Provide the (X, Y) coordinate of the cell's center where the given text is located.  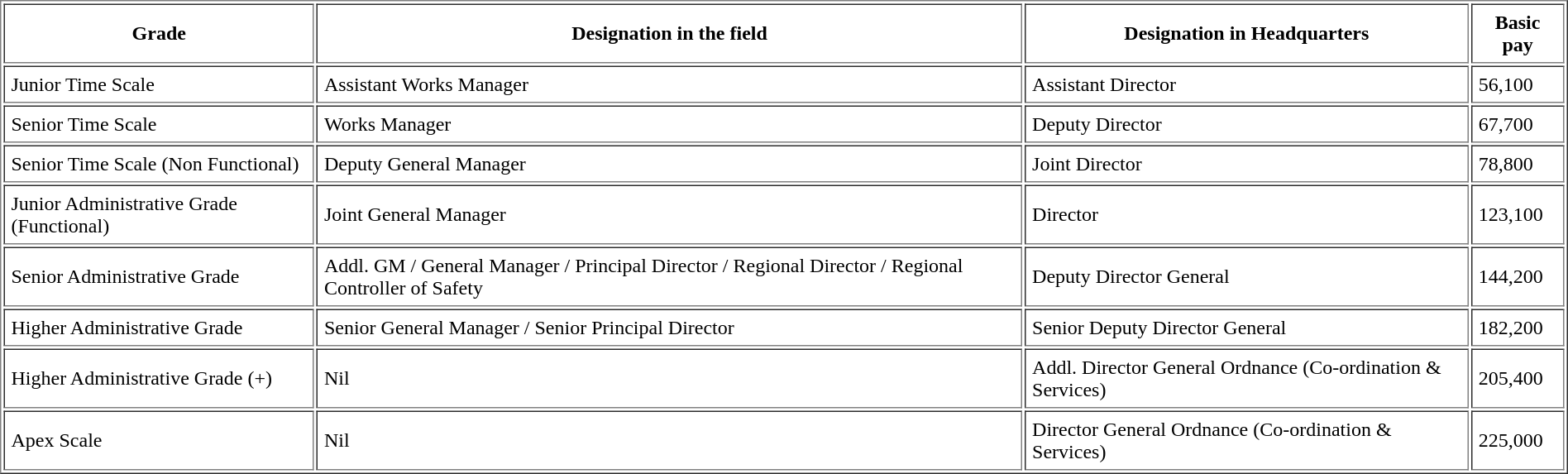
Assistant Director (1247, 84)
144,200 (1518, 276)
78,800 (1518, 164)
225,000 (1518, 440)
Deputy Director (1247, 124)
Senior Deputy Director General (1247, 328)
Director General Ordnance (Co-ordination & Services) (1247, 440)
Senior Time Scale (159, 124)
Assistant Works Manager (670, 84)
Designation in Headquarters (1247, 33)
Works Manager (670, 124)
123,100 (1518, 215)
Higher Administrative Grade (+) (159, 379)
Addl. Director General Ordnance (Co-ordination & Services) (1247, 379)
182,200 (1518, 328)
Designation in the field (670, 33)
Junior Administrative Grade (Functional) (159, 215)
Addl. GM / General Manager / Principal Director / Regional Director / Regional Controller of Safety (670, 276)
Deputy Director General (1247, 276)
Deputy General Manager (670, 164)
Junior Time Scale (159, 84)
67,700 (1518, 124)
Director (1247, 215)
56,100 (1518, 84)
Apex Scale (159, 440)
Basic pay (1518, 33)
Joint General Manager (670, 215)
Grade (159, 33)
Senior Time Scale (Non Functional) (159, 164)
Higher Administrative Grade (159, 328)
Senior Administrative Grade (159, 276)
Senior General Manager / Senior Principal Director (670, 328)
Joint Director (1247, 164)
205,400 (1518, 379)
